Detect which cell encompasses the target text, then output its (x, y) center coordinate. 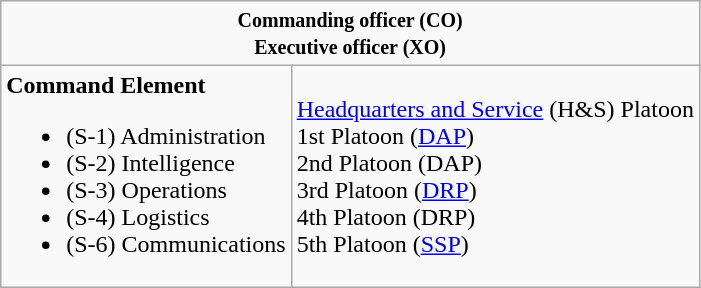
Headquarters and Service (H&S) Platoon1st Platoon (DAP)2nd Platoon (DAP)3rd Platoon (DRP)4th Platoon (DRP)5th Platoon (SSP) (495, 176)
Commanding officer (CO)Executive officer (XO) (350, 34)
Command Element(S-1) Administration(S-2) Intelligence(S-3) Operations(S-4) Logistics(S-6) Communications (146, 176)
